Scan for the cell matching the given text and deliver its (x, y) coordinate at center. 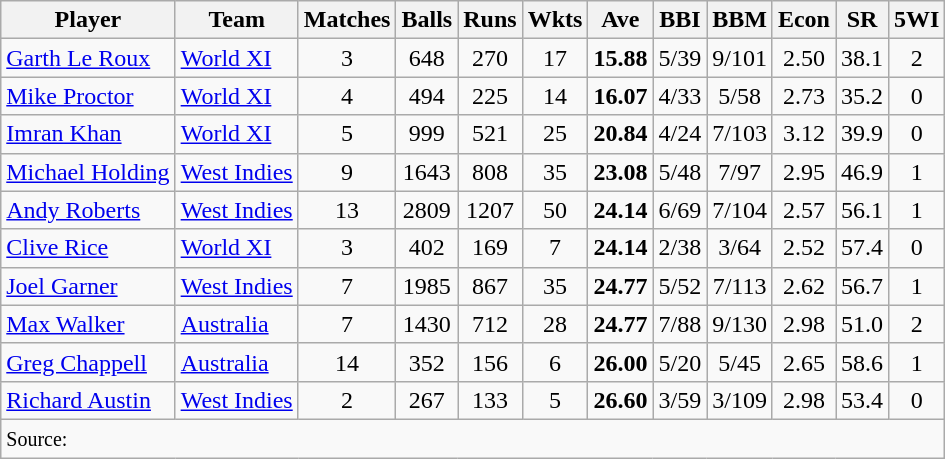
Source: (473, 438)
58.6 (862, 362)
7/88 (680, 324)
56.1 (862, 210)
7/97 (740, 172)
169 (490, 248)
402 (427, 248)
16.07 (620, 96)
Max Walker (88, 324)
Mike Proctor (88, 96)
Greg Chappell (88, 362)
26.00 (620, 362)
57.4 (862, 248)
BBM (740, 20)
2.62 (804, 286)
808 (490, 172)
Matches (347, 20)
2.73 (804, 96)
7/104 (740, 210)
9/101 (740, 58)
999 (427, 134)
2.57 (804, 210)
Team (236, 20)
2.65 (804, 362)
4/33 (680, 96)
1430 (427, 324)
1643 (427, 172)
3/64 (740, 248)
5/48 (680, 172)
Runs (490, 20)
133 (490, 400)
7/103 (740, 134)
25 (555, 134)
6 (555, 362)
Clive Rice (88, 248)
23.08 (620, 172)
Player (88, 20)
712 (490, 324)
Garth Le Roux (88, 58)
9 (347, 172)
3/109 (740, 400)
494 (427, 96)
2809 (427, 210)
39.9 (862, 134)
9/130 (740, 324)
Richard Austin (88, 400)
270 (490, 58)
15.88 (620, 58)
17 (555, 58)
5WI (917, 20)
2.95 (804, 172)
Balls (427, 20)
Joel Garner (88, 286)
Ave (620, 20)
867 (490, 286)
Andy Roberts (88, 210)
2.50 (804, 58)
20.84 (620, 134)
5/20 (680, 362)
13 (347, 210)
521 (490, 134)
2/38 (680, 248)
Michael Holding (88, 172)
5/58 (740, 96)
267 (427, 400)
35.2 (862, 96)
53.4 (862, 400)
Imran Khan (88, 134)
1985 (427, 286)
Econ (804, 20)
SR (862, 20)
3.12 (804, 134)
4/24 (680, 134)
46.9 (862, 172)
28 (555, 324)
156 (490, 362)
51.0 (862, 324)
50 (555, 210)
352 (427, 362)
7/113 (740, 286)
5/45 (740, 362)
26.60 (620, 400)
6/69 (680, 210)
38.1 (862, 58)
56.7 (862, 286)
5/52 (680, 286)
2.52 (804, 248)
1207 (490, 210)
648 (427, 58)
BBI (680, 20)
4 (347, 96)
Wkts (555, 20)
225 (490, 96)
3/59 (680, 400)
5/39 (680, 58)
